Capture the cell that displays the provided text and extract its [x, y] central coordinate. 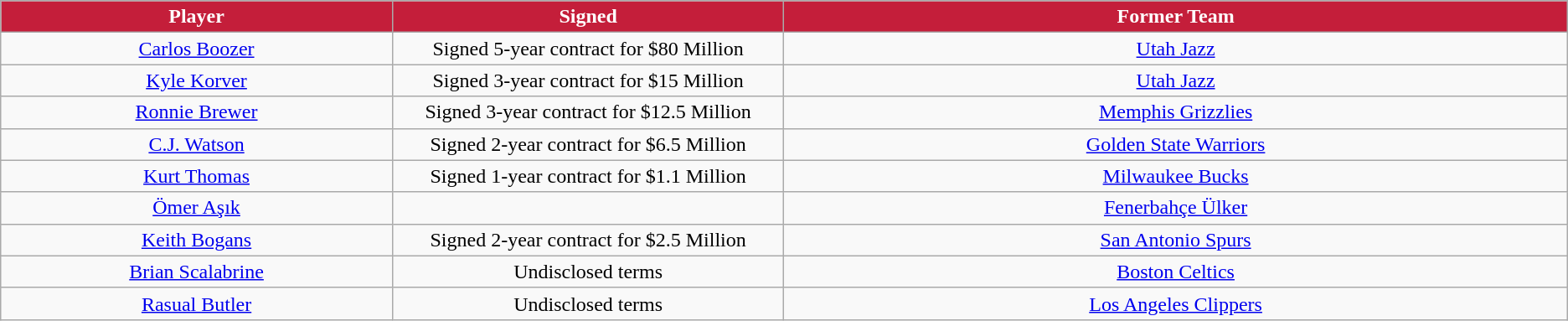
Player [197, 17]
Keith Bogans [197, 240]
Former Team [1176, 17]
Signed 2-year contract for $2.5 Million [588, 240]
Signed 3-year contract for $15 Million [588, 80]
Kurt Thomas [197, 176]
Memphis Grizzlies [1176, 112]
Signed 2-year contract for $6.5 Million [588, 144]
Ömer Aşık [197, 208]
Brian Scalabrine [197, 272]
Ronnie Brewer [197, 112]
Los Angeles Clippers [1176, 303]
Fenerbahçe Ülker [1176, 208]
Boston Celtics [1176, 272]
C.J. Watson [197, 144]
Kyle Korver [197, 80]
Signed 5-year contract for $80 Million [588, 49]
Milwaukee Bucks [1176, 176]
Carlos Boozer [197, 49]
San Antonio Spurs [1176, 240]
Signed 3-year contract for $12.5 Million [588, 112]
Signed [588, 17]
Signed 1-year contract for $1.1 Million [588, 176]
Rasual Butler [197, 303]
Golden State Warriors [1176, 144]
